Return the (x, y) coordinate for the center point of the cell that contains the specified text.  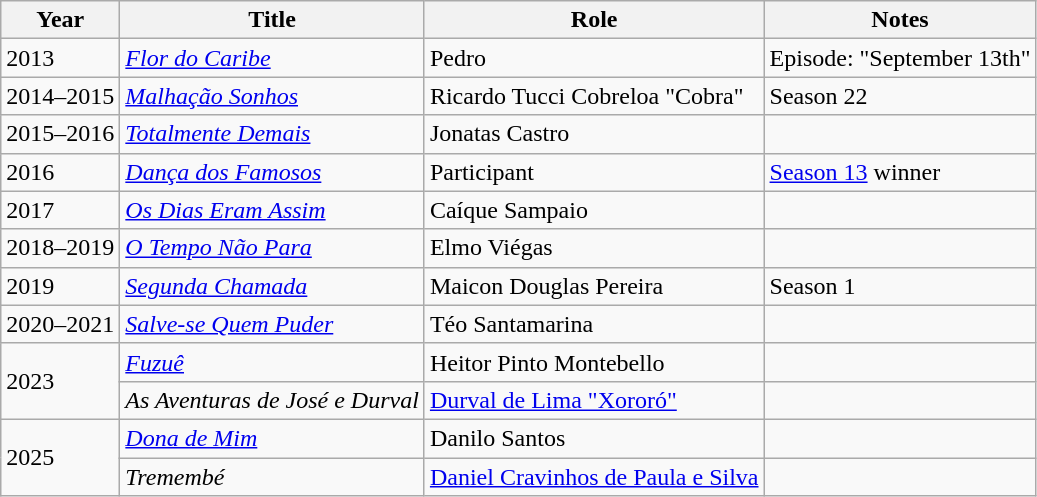
Dona de Mim (272, 438)
2017 (60, 210)
Os Dias Eram Assim (272, 210)
Year (60, 20)
Participant (594, 172)
2020–2021 (60, 324)
Ricardo Tucci Cobreloa "Cobra" (594, 96)
Maicon Douglas Pereira (594, 286)
Title (272, 20)
Fuzuê (272, 362)
Segunda Chamada (272, 286)
Role (594, 20)
Malhação Sonhos (272, 96)
Jonatas Castro (594, 134)
Tremembé (272, 477)
Episode: "September 13th" (900, 58)
As Aventuras de José e Durval (272, 400)
Salve-se Quem Puder (272, 324)
Caíque Sampaio (594, 210)
2018–2019 (60, 248)
Pedro (594, 58)
Elmo Viégas (594, 248)
Totalmente Demais (272, 134)
2014–2015 (60, 96)
Dança dos Famosos (272, 172)
Season 22 (900, 96)
Durval de Lima "Xororó" (594, 400)
2013 (60, 58)
Danilo Santos (594, 438)
Heitor Pinto Montebello (594, 362)
Daniel Cravinhos de Paula e Silva (594, 477)
2019 (60, 286)
O Tempo Não Para (272, 248)
2016 (60, 172)
2023 (60, 381)
Notes (900, 20)
Season 13 winner (900, 172)
Flor do Caribe (272, 58)
2015–2016 (60, 134)
Téo Santamarina (594, 324)
2025 (60, 457)
Season 1 (900, 286)
